Output the [x, y] coordinate of the center of the cell containing the given text.  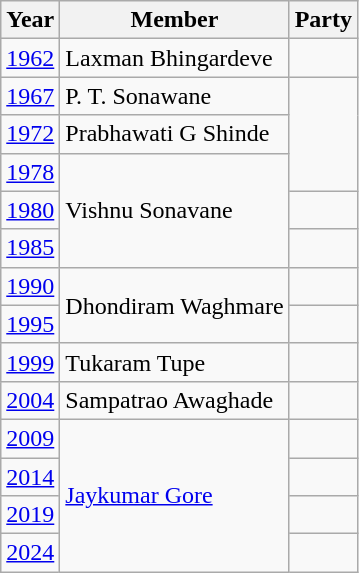
Sampatrao Awaghade [174, 400]
Laxman Bhingardeve [174, 58]
Tukaram Tupe [174, 362]
Party [323, 20]
1967 [30, 96]
P. T. Sonawane [174, 96]
1985 [30, 248]
Member [174, 20]
Year [30, 20]
1972 [30, 134]
1980 [30, 210]
1995 [30, 324]
1962 [30, 58]
Dhondiram Waghmare [174, 305]
1990 [30, 286]
2024 [30, 553]
2014 [30, 477]
Prabhawati G Shinde [174, 134]
2019 [30, 515]
1978 [30, 172]
Vishnu Sonavane [174, 210]
2009 [30, 438]
1999 [30, 362]
2004 [30, 400]
Jaykumar Gore [174, 495]
